Pinpoint the cell where the given text exists, returning its [X, Y] midpoint coordinate. 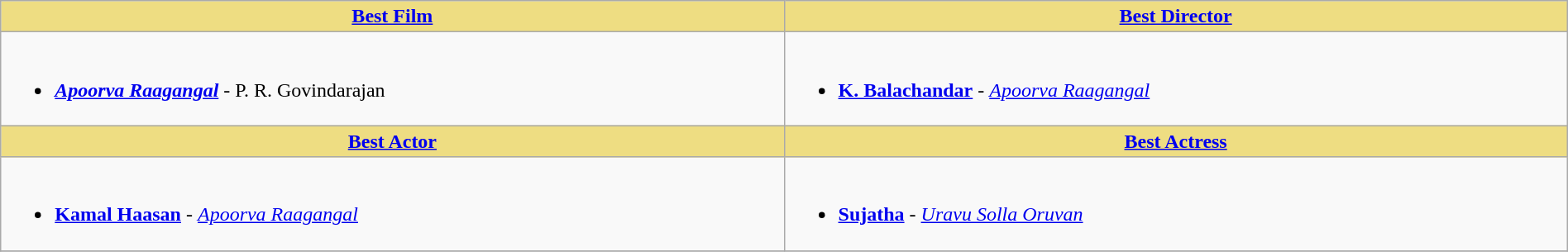
Kamal Haasan - Apoorva Raagangal [392, 203]
K. Balachandar - Apoorva Raagangal [1176, 79]
Best Film [392, 17]
Apoorva Raagangal - P. R. Govindarajan [392, 79]
Best Actress [1176, 141]
Best Director [1176, 17]
Sujatha - Uravu Solla Oruvan [1176, 203]
Best Actor [392, 141]
